Scan for the cell matching the given text and deliver its [x, y] coordinate at center. 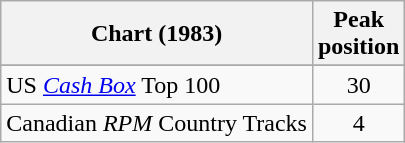
30 [358, 85]
Peakposition [358, 34]
Chart (1983) [157, 34]
Canadian RPM Country Tracks [157, 123]
US Cash Box Top 100 [157, 85]
4 [358, 123]
